Find where the given text appears and provide that cell's center as [X, Y] coordinate. 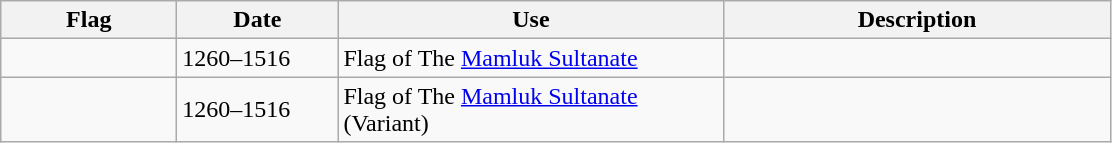
Flag of The Mamluk Sultanate [531, 58]
Use [531, 20]
Description [917, 20]
Date [258, 20]
Flag [89, 20]
Flag of The Mamluk Sultanate (Variant) [531, 110]
